Identify which cell holds the provided text, then report its (X, Y) central coordinate. 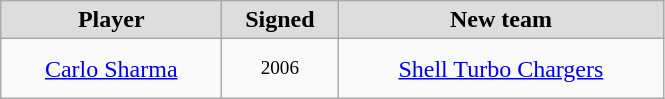
Signed (280, 20)
Shell Turbo Chargers (501, 69)
Player (112, 20)
2006 (280, 69)
Carlo Sharma (112, 69)
New team (501, 20)
